Determine the [x, y] coordinate at the center of the cell enclosing the given text.  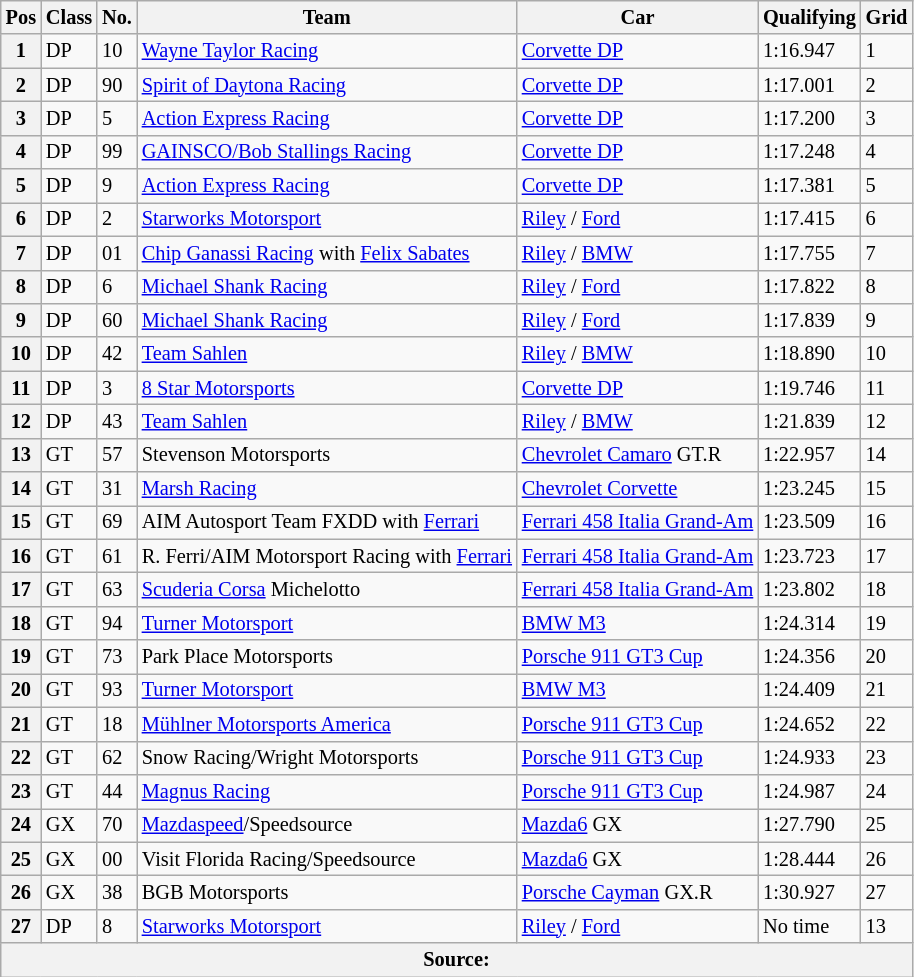
No time [810, 926]
Stevenson Motorsports [327, 455]
1:24.314 [810, 623]
01 [117, 253]
1:27.790 [810, 825]
8 Star Motorsports [327, 388]
Snow Racing/Wright Motorsports [327, 758]
62 [117, 758]
00 [117, 859]
42 [117, 354]
1:28.444 [810, 859]
90 [117, 85]
Scuderia Corsa Michelotto [327, 589]
BGB Motorsports [327, 892]
1:24.356 [810, 657]
94 [117, 623]
1:24.409 [810, 690]
1:17.248 [810, 152]
Chip Ganassi Racing with Felix Sabates [327, 253]
Class [69, 17]
Mühlner Motorsports America [327, 724]
31 [117, 489]
1:24.933 [810, 758]
1:22.957 [810, 455]
R. Ferri/AIM Motorsport Racing with Ferrari [327, 556]
1:17.822 [810, 287]
61 [117, 556]
70 [117, 825]
1:17.415 [810, 219]
Marsh Racing [327, 489]
Chevrolet Camaro GT.R [638, 455]
1:23.723 [810, 556]
43 [117, 421]
99 [117, 152]
Qualifying [810, 17]
Wayne Taylor Racing [327, 51]
63 [117, 589]
No. [117, 17]
Grid [887, 17]
Spirit of Daytona Racing [327, 85]
1:17.381 [810, 186]
Porsche Cayman GX.R [638, 892]
GAINSCO/Bob Stallings Racing [327, 152]
1:17.839 [810, 320]
1:23.802 [810, 589]
1:19.746 [810, 388]
69 [117, 522]
1:24.987 [810, 791]
44 [117, 791]
1:17.001 [810, 85]
1:23.245 [810, 489]
1:30.927 [810, 892]
Visit Florida Racing/Speedsource [327, 859]
73 [117, 657]
1:17.755 [810, 253]
Park Place Motorsports [327, 657]
Mazdaspeed/Speedsource [327, 825]
Team [327, 17]
AIM Autosport Team FXDD with Ferrari [327, 522]
93 [117, 690]
38 [117, 892]
57 [117, 455]
Chevrolet Corvette [638, 489]
Car [638, 17]
1:23.509 [810, 522]
Source: [457, 960]
1:21.839 [810, 421]
1:18.890 [810, 354]
Magnus Racing [327, 791]
60 [117, 320]
1:24.652 [810, 724]
1:16.947 [810, 51]
1:17.200 [810, 118]
Pos [21, 17]
